Return the (x, y) coordinate for the center point of the cell that contains the specified text.  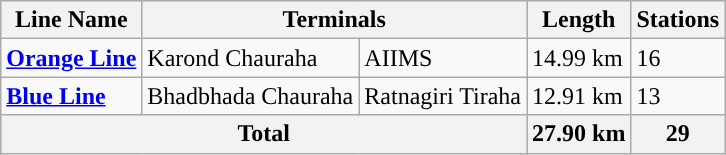
Karond Chauraha (250, 58)
Orange Line (72, 58)
Line Name (72, 20)
13 (678, 96)
Bhadbhada Chauraha (250, 96)
29 (678, 134)
12.91 km (579, 96)
Ratnagiri Tiraha (443, 96)
AIIMS (443, 58)
Terminals (334, 20)
Stations (678, 20)
14.99 km (579, 58)
16 (678, 58)
27.90 km (579, 134)
Total (264, 134)
Length (579, 20)
Blue Line (72, 96)
